Output the [X, Y] coordinate of the center of the cell containing the given text.  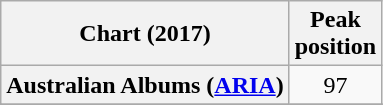
Peak position [335, 34]
97 [335, 85]
Chart (2017) [145, 34]
Australian Albums (ARIA) [145, 85]
